For the text-containing cell, return its midpoint in [x, y] coordinate format. 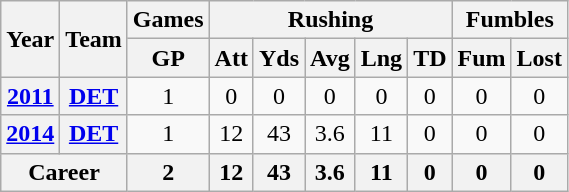
TD [430, 58]
Lng [381, 58]
Avg [330, 58]
2014 [30, 134]
Career [64, 172]
Games [168, 20]
2 [168, 172]
Year [30, 39]
Rushing [330, 20]
GP [168, 58]
Lost [539, 58]
Fumbles [510, 20]
Att [231, 58]
Fum [482, 58]
2011 [30, 96]
Yds [278, 58]
Team [94, 39]
